For the text-containing cell, return its midpoint in [X, Y] coordinate format. 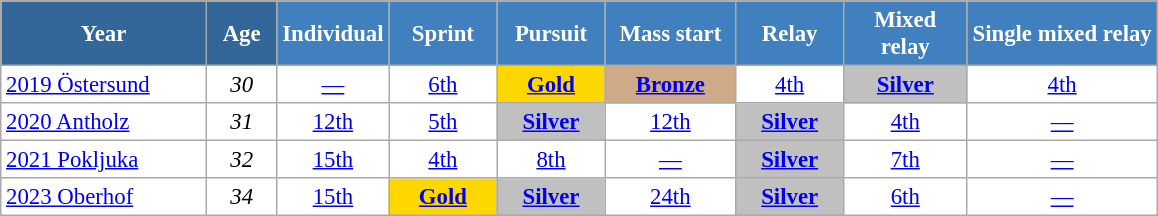
Year [104, 34]
24th [670, 197]
34 [242, 197]
5th [443, 122]
Relay [790, 34]
8th [551, 160]
Bronze [670, 85]
2019 Östersund [104, 85]
Age [242, 34]
Sprint [443, 34]
7th [906, 160]
Individual [333, 34]
Pursuit [551, 34]
2023 Oberhof [104, 197]
Mixed relay [906, 34]
31 [242, 122]
32 [242, 160]
2020 Antholz [104, 122]
Single mixed relay [1062, 34]
30 [242, 85]
Mass start [670, 34]
2021 Pokljuka [104, 160]
